Identify which cell holds the provided text, then report its (X, Y) central coordinate. 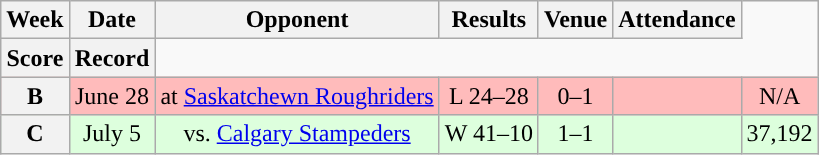
Date (112, 20)
at Saskatchewn Roughriders (297, 96)
Score (35, 58)
Venue (575, 20)
Week (35, 20)
B (35, 96)
Opponent (297, 20)
Attendance (677, 20)
Record (112, 58)
L 24–28 (488, 96)
July 5 (112, 134)
W 41–10 (488, 134)
Results (488, 20)
37,192 (780, 134)
0–1 (575, 96)
C (35, 134)
June 28 (112, 96)
1–1 (575, 134)
N/A (780, 96)
vs. Calgary Stampeders (297, 134)
